Extract the [x, y] coordinate from the center of the cell holding the provided text.  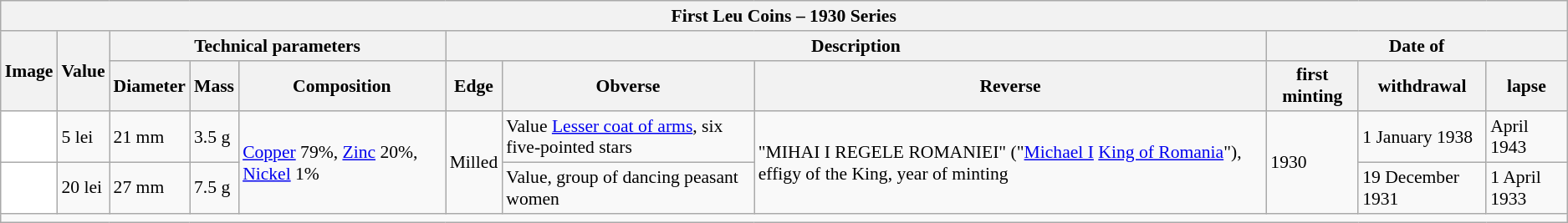
lapse [1527, 85]
Date of [1417, 46]
Image [29, 72]
Composition [342, 85]
withdrawal [1422, 85]
Milled [474, 163]
Value [83, 72]
April 1943 [1527, 137]
"MIHAI I REGELE ROMANIEI" ("Michael I King of Romania"), effigy of the King, year of minting [1010, 163]
First Leu Coins – 1930 Series [784, 16]
5 lei [83, 137]
3.5 g [214, 137]
Edge [474, 85]
19 December 1931 [1422, 189]
Copper 79%, Zinc 20%, Nickel 1% [342, 163]
21 mm [150, 137]
Value, group of dancing peasant women [627, 189]
Mass [214, 85]
20 lei [83, 189]
1 April 1933 [1527, 189]
1 January 1938 [1422, 137]
Diameter [150, 85]
Reverse [1010, 85]
first minting [1312, 85]
1930 [1312, 163]
Value Lesser coat of arms, six five-pointed stars [627, 137]
27 mm [150, 189]
Description [856, 46]
Obverse [627, 85]
7.5 g [214, 189]
Technical parameters [278, 46]
